From the cell containing the given text, extract its center point as [X, Y] coordinate. 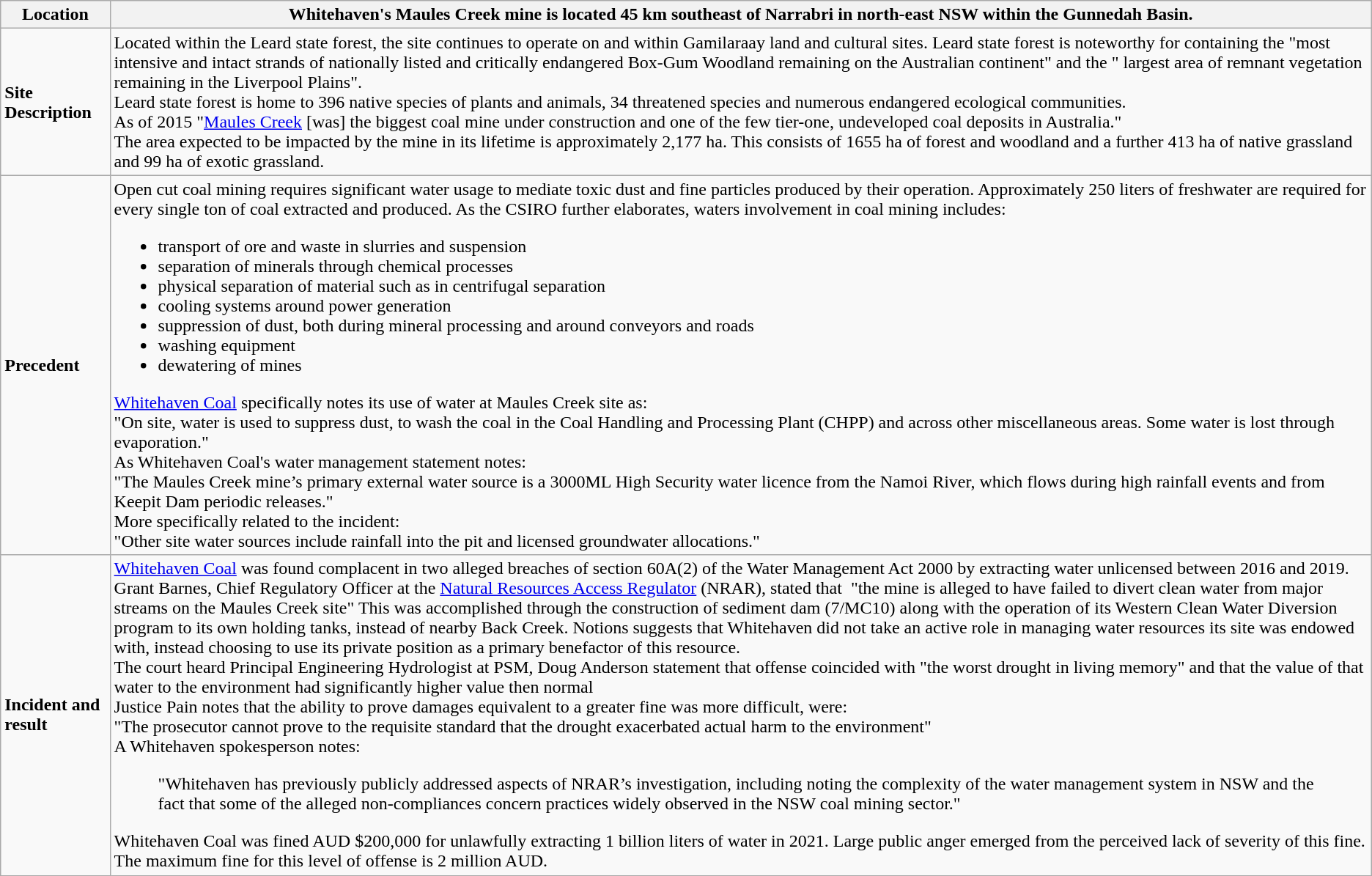
Incident and result [56, 715]
Site Description [56, 102]
Location [56, 15]
Whitehaven's Maules Creek mine is located 45 km southeast of Narrabri in north-east NSW within the Gunnedah Basin. [740, 15]
Precedent [56, 365]
